Output the (X, Y) coordinate of the center of the cell containing the given text.  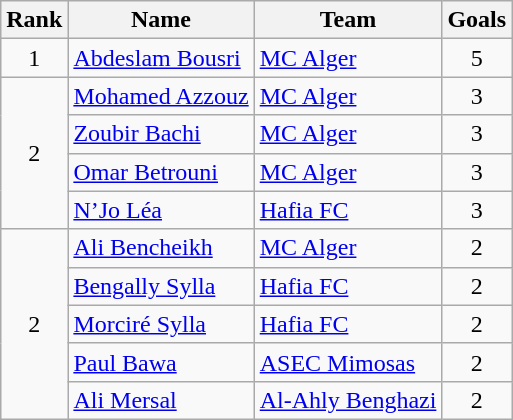
Morciré Sylla (161, 324)
ASEC Mimosas (348, 362)
Paul Bawa (161, 362)
1 (34, 58)
5 (477, 58)
Goals (477, 20)
Ali Bencheikh (161, 248)
Abdeslam Bousri (161, 58)
Al-Ahly Benghazi (348, 400)
Mohamed Azzouz (161, 96)
Name (161, 20)
Ali Mersal (161, 400)
Zoubir Bachi (161, 134)
N’Jo Léa (161, 210)
Omar Betrouni (161, 172)
Team (348, 20)
Bengally Sylla (161, 286)
Rank (34, 20)
